Capture the cell that displays the provided text and extract its [x, y] central coordinate. 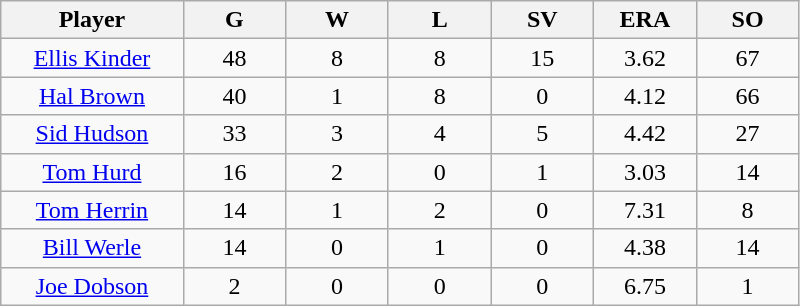
Player [92, 20]
7.31 [646, 210]
ERA [646, 20]
27 [748, 134]
3 [338, 134]
4.38 [646, 248]
3.62 [646, 58]
3.03 [646, 172]
SV [542, 20]
48 [234, 58]
15 [542, 58]
67 [748, 58]
Ellis Kinder [92, 58]
Tom Hurd [92, 172]
Sid Hudson [92, 134]
G [234, 20]
4.42 [646, 134]
L [440, 20]
40 [234, 96]
Bill Werle [92, 248]
6.75 [646, 286]
66 [748, 96]
5 [542, 134]
4 [440, 134]
33 [234, 134]
Tom Herrin [92, 210]
4.12 [646, 96]
W [338, 20]
16 [234, 172]
SO [748, 20]
Joe Dobson [92, 286]
Hal Brown [92, 96]
